Capture the cell that displays the provided text and extract its (X, Y) central coordinate. 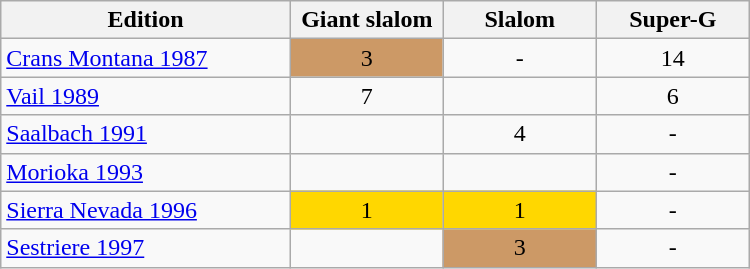
Morioka 1993 (146, 172)
14 (672, 58)
Saalbach 1991 (146, 134)
Edition (146, 20)
Crans Montana 1987 (146, 58)
Sestriere 1997 (146, 248)
Giant slalom (366, 20)
Vail 1989 (146, 96)
6 (672, 96)
Super-G (672, 20)
Slalom (520, 20)
7 (366, 96)
Sierra Nevada 1996 (146, 210)
4 (520, 134)
